Pinpoint the cell where the given text exists, returning its (X, Y) midpoint coordinate. 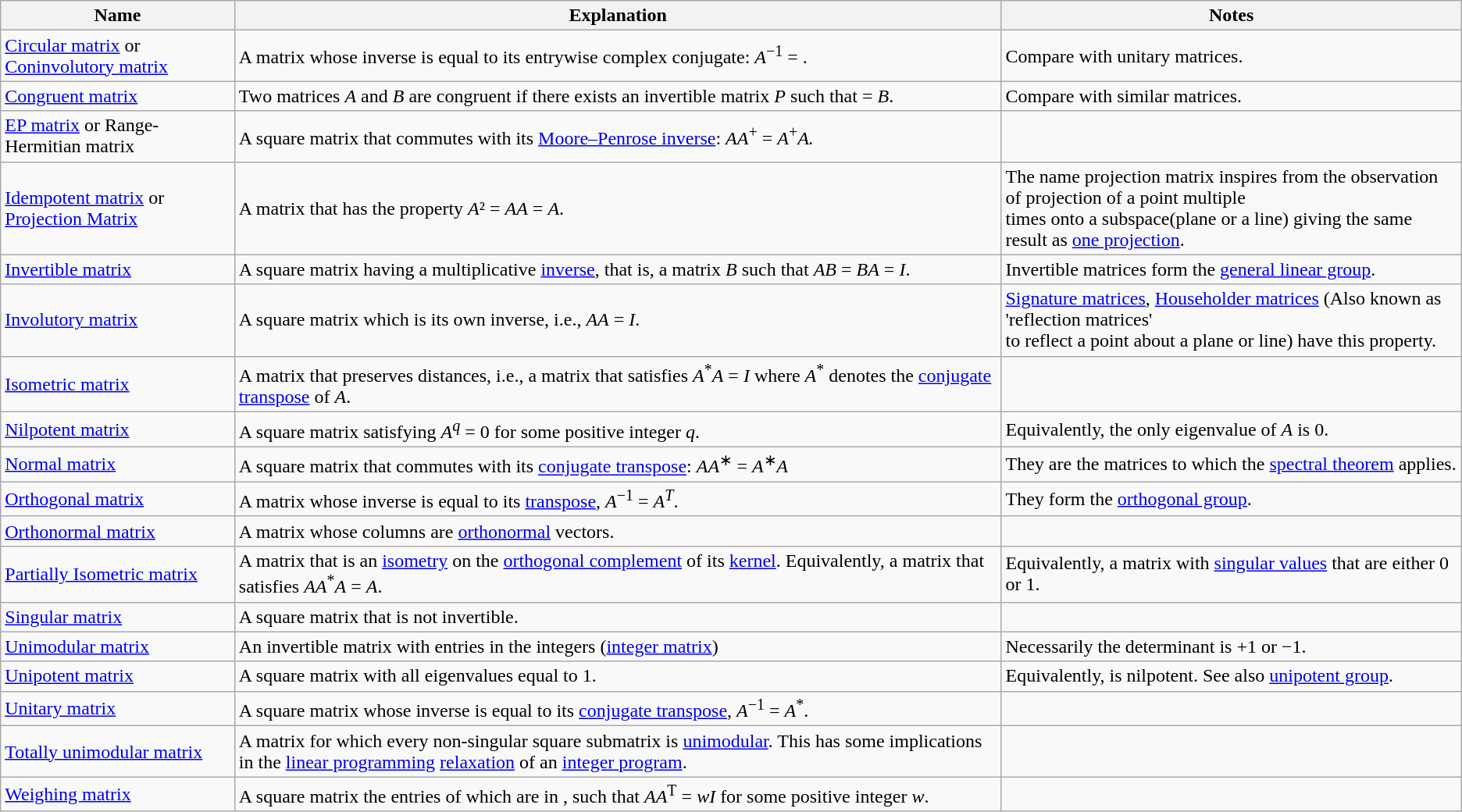
A matrix that has the property A² = AA = A. (618, 208)
Congruent matrix (118, 96)
EP matrix or Range-Hermitian matrix (118, 136)
Totally unimodular matrix (118, 751)
A square matrix that is not invertible. (618, 617)
Isometric matrix (118, 384)
A square matrix with all eigenvalues equal to 1. (618, 676)
Partially Isometric matrix (118, 574)
Name (118, 16)
They are the matrices to which the spectral theorem applies. (1231, 464)
Orthonormal matrix (118, 531)
An invertible matrix with entries in the integers (integer matrix) (618, 646)
A matrix whose inverse is equal to its entrywise complex conjugate: A−1 = . (618, 56)
A square matrix satisfying Aq = 0 for some positive integer q. (618, 429)
Explanation (618, 16)
A square matrix whose inverse is equal to its conjugate transpose, A−1 = A*. (618, 709)
Nilpotent matrix (118, 429)
They form the orthogonal group. (1231, 500)
Equivalently, is nilpotent. See also unipotent group. (1231, 676)
Invertible matrices form the general linear group. (1231, 269)
Compare with unitary matrices. (1231, 56)
Unimodular matrix (118, 646)
A square matrix that commutes with its conjugate transpose: AA∗ = A∗A (618, 464)
A matrix that preserves distances, i.e., a matrix that satisfies A*A = I where A* denotes the conjugate transpose of A. (618, 384)
Equivalently, a matrix with singular values that are either 0 or 1. (1231, 574)
A square matrix the entries of which are in , such that AAT = wI for some positive integer w. (618, 795)
Idempotent matrix or Projection Matrix (118, 208)
A matrix whose inverse is equal to its transpose, A−1 = AT. (618, 500)
Unitary matrix (118, 709)
A matrix whose columns are orthonormal vectors. (618, 531)
Weighing matrix (118, 795)
Normal matrix (118, 464)
Necessarily the determinant is +1 or −1. (1231, 646)
Orthogonal matrix (118, 500)
Signature matrices, Householder matrices (Also known as 'reflection matrices' to reflect a point about a plane or line) have this property. (1231, 320)
A matrix that is an isometry on the orthogonal complement of its kernel. Equivalently, a matrix that satisfies AA*A = A. (618, 574)
A square matrix which is its own inverse, i.e., AA = I. (618, 320)
Circular matrix or Coninvolutory matrix (118, 56)
A square matrix that commutes with its Moore–Penrose inverse: AA+ = A+A. (618, 136)
Two matrices A and B are congruent if there exists an invertible matrix P such that = B. (618, 96)
A square matrix having a multiplicative inverse, that is, a matrix B such that AB = BA = I. (618, 269)
Unipotent matrix (118, 676)
Invertible matrix (118, 269)
Compare with similar matrices. (1231, 96)
Singular matrix (118, 617)
Notes (1231, 16)
Involutory matrix (118, 320)
Equivalently, the only eigenvalue of A is 0. (1231, 429)
